Output the [x, y] coordinate of the center of the cell containing the given text.  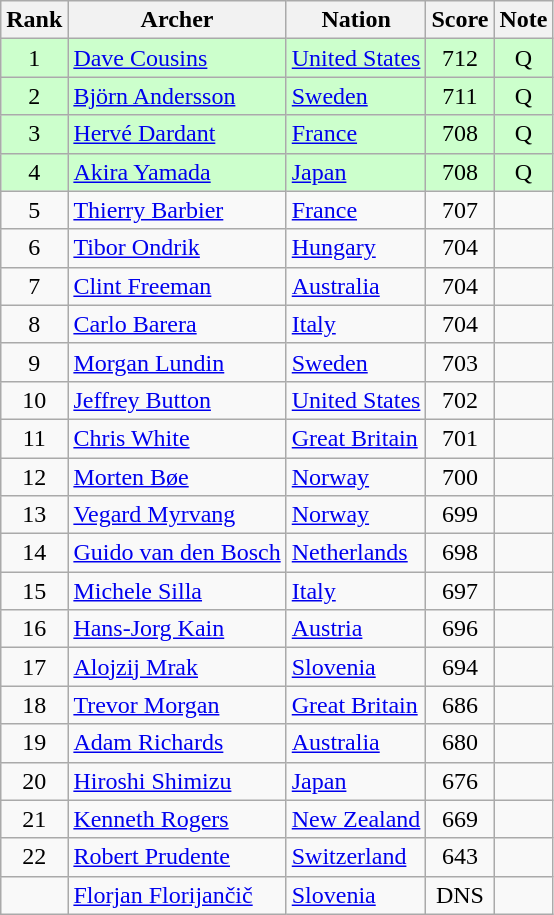
643 [460, 857]
698 [460, 553]
701 [460, 438]
676 [460, 781]
Carlo Barera [177, 324]
680 [460, 743]
Hungary [356, 248]
20 [34, 781]
Guido van den Bosch [177, 553]
12 [34, 477]
18 [34, 705]
9 [34, 362]
707 [460, 210]
22 [34, 857]
Morgan Lundin [177, 362]
702 [460, 400]
DNS [460, 895]
Archer [177, 20]
Hans-Jorg Kain [177, 629]
Trevor Morgan [177, 705]
3 [34, 134]
Switzerland [356, 857]
16 [34, 629]
694 [460, 667]
Adam Richards [177, 743]
Clint Freeman [177, 286]
Austria [356, 629]
5 [34, 210]
8 [34, 324]
15 [34, 591]
696 [460, 629]
19 [34, 743]
7 [34, 286]
Björn Andersson [177, 96]
703 [460, 362]
697 [460, 591]
700 [460, 477]
669 [460, 819]
4 [34, 172]
Morten Bøe [177, 477]
Robert Prudente [177, 857]
Hiroshi Shimizu [177, 781]
712 [460, 58]
699 [460, 515]
Score [460, 20]
1 [34, 58]
Hervé Dardant [177, 134]
Akira Yamada [177, 172]
17 [34, 667]
14 [34, 553]
Florjan Florijančič [177, 895]
13 [34, 515]
Vegard Myrvang [177, 515]
Rank [34, 20]
Thierry Barbier [177, 210]
New Zealand [356, 819]
Chris White [177, 438]
Dave Cousins [177, 58]
Alojzij Mrak [177, 667]
2 [34, 96]
21 [34, 819]
Tibor Ondrik [177, 248]
686 [460, 705]
6 [34, 248]
Note [524, 20]
Kenneth Rogers [177, 819]
Michele Silla [177, 591]
Netherlands [356, 553]
10 [34, 400]
11 [34, 438]
711 [460, 96]
Jeffrey Button [177, 400]
Nation [356, 20]
